Return (X, Y) of the center of cell containing provided text 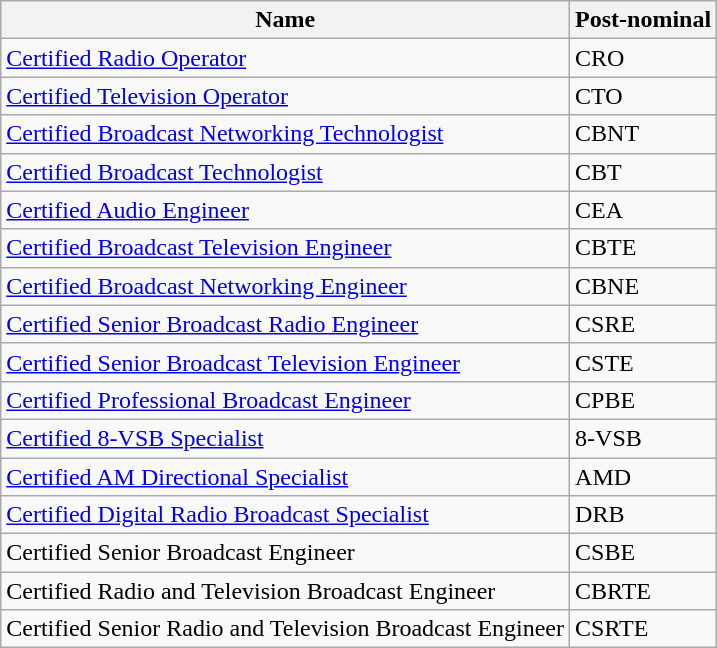
CSRTE (644, 629)
CSBE (644, 553)
Certified Broadcast Technologist (286, 172)
Name (286, 20)
Certified Radio and Television Broadcast Engineer (286, 591)
CBNE (644, 286)
Certified AM Directional Specialist (286, 477)
Post-nominal (644, 20)
Certified Broadcast Television Engineer (286, 248)
Certified Broadcast Networking Technologist (286, 134)
CSRE (644, 324)
CBT (644, 172)
8-VSB (644, 438)
Certified Broadcast Networking Engineer (286, 286)
Certified 8-VSB Specialist (286, 438)
Certified Radio Operator (286, 58)
CEA (644, 210)
CRO (644, 58)
Certified Senior Broadcast Engineer (286, 553)
DRB (644, 515)
Certified Senior Broadcast Radio Engineer (286, 324)
CBRTE (644, 591)
Certified Audio Engineer (286, 210)
CBTE (644, 248)
CTO (644, 96)
AMD (644, 477)
Certified Television Operator (286, 96)
CBNT (644, 134)
Certified Senior Radio and Television Broadcast Engineer (286, 629)
Certified Senior Broadcast Television Engineer (286, 362)
CSTE (644, 362)
Certified Digital Radio Broadcast Specialist (286, 515)
CPBE (644, 400)
Certified Professional Broadcast Engineer (286, 400)
